Output the [X, Y] coordinate of the center of the cell containing the given text.  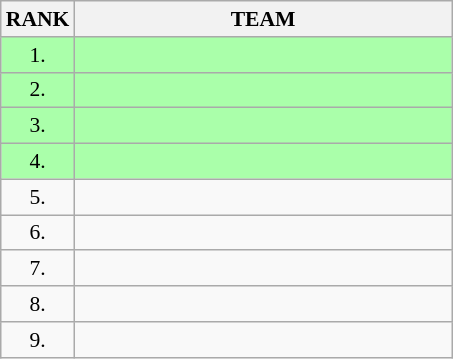
1. [38, 55]
7. [38, 269]
5. [38, 197]
8. [38, 304]
2. [38, 90]
4. [38, 162]
TEAM [262, 19]
3. [38, 126]
6. [38, 233]
9. [38, 340]
RANK [38, 19]
